Extract the (x, y) coordinate from the center of the cell holding the provided text.  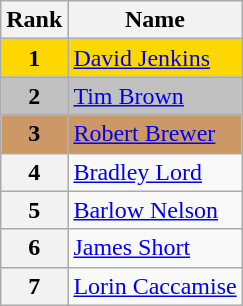
5 (34, 210)
7 (34, 286)
Name (155, 20)
Robert Brewer (155, 134)
2 (34, 96)
4 (34, 172)
6 (34, 248)
1 (34, 58)
Bradley Lord (155, 172)
Barlow Nelson (155, 210)
3 (34, 134)
Lorin Caccamise (155, 286)
Tim Brown (155, 96)
James Short (155, 248)
David Jenkins (155, 58)
Rank (34, 20)
